Capture the cell that displays the provided text and extract its [x, y] central coordinate. 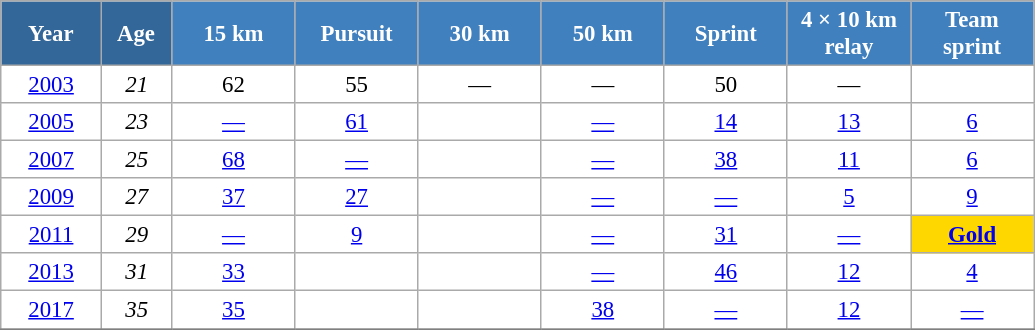
46 [726, 273]
Age [136, 34]
30 km [480, 34]
11 [848, 160]
Team sprint [972, 34]
21 [136, 85]
50 km [602, 34]
Gold [972, 235]
2011 [52, 235]
15 km [234, 34]
Year [52, 34]
29 [136, 235]
Pursuit [356, 34]
50 [726, 85]
2009 [52, 197]
2017 [52, 310]
61 [356, 122]
2003 [52, 85]
55 [356, 85]
62 [234, 85]
2007 [52, 160]
4 × 10 km relay [848, 34]
13 [848, 122]
33 [234, 273]
Sprint [726, 34]
2005 [52, 122]
68 [234, 160]
4 [972, 273]
23 [136, 122]
37 [234, 197]
25 [136, 160]
2013 [52, 273]
14 [726, 122]
5 [848, 197]
